Search for the cell housing the specified text and yield its [x, y] center coordinate. 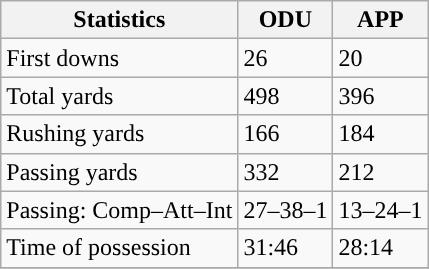
ODU [286, 20]
Passing: Comp–Att–Int [120, 210]
26 [286, 58]
498 [286, 96]
Total yards [120, 96]
396 [380, 96]
31:46 [286, 248]
Time of possession [120, 248]
332 [286, 172]
212 [380, 172]
27–38–1 [286, 210]
Rushing yards [120, 134]
184 [380, 134]
13–24–1 [380, 210]
20 [380, 58]
166 [286, 134]
28:14 [380, 248]
Statistics [120, 20]
APP [380, 20]
First downs [120, 58]
Passing yards [120, 172]
